Output the [X, Y] coordinate of the center of the cell containing the given text.  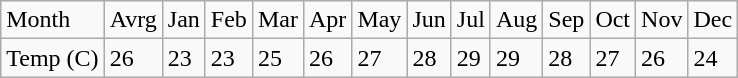
Sep [566, 20]
Jan [184, 20]
Avrg [133, 20]
Month [52, 20]
25 [278, 58]
Oct [613, 20]
Jun [429, 20]
Apr [327, 20]
Nov [662, 20]
May [380, 20]
24 [713, 58]
Dec [713, 20]
Jul [470, 20]
Aug [516, 20]
Temp (C) [52, 58]
Feb [228, 20]
Mar [278, 20]
